For the text-containing cell, return its midpoint in [x, y] coordinate format. 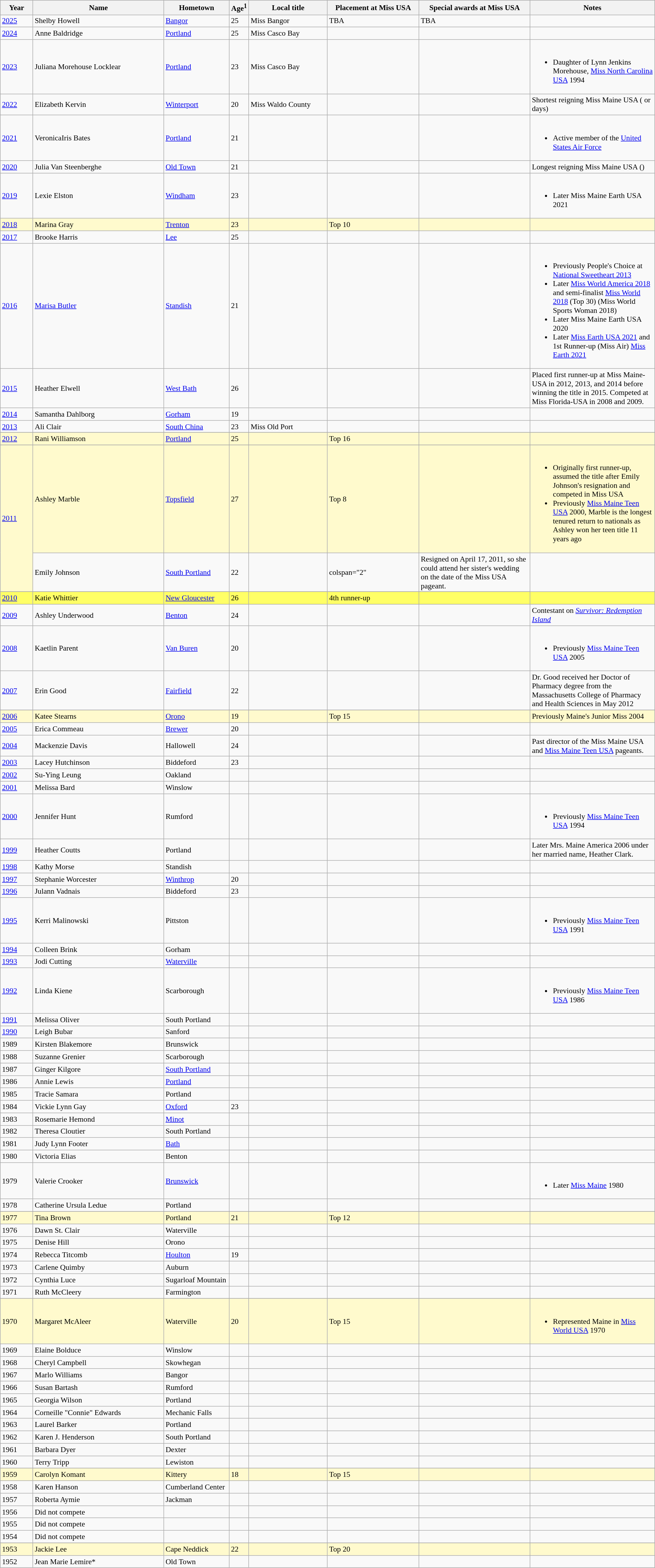
Suzanne Grenier [99, 1057]
Miss Bangor [288, 21]
Previously Maine's Junior Miss 2004 [592, 717]
1983 [17, 1119]
Kaetlin Parent [99, 649]
Theresa Cloutier [99, 1132]
Top 10 [373, 225]
1976 [17, 1230]
27 [239, 499]
Auburn [196, 1268]
Ginger Kilgore [99, 1069]
Lexie Elston [99, 196]
1999 [17, 850]
colspan="2" [373, 572]
Jackie Lee [99, 1549]
Cumberland Center [196, 1487]
Placed first runner-up at Miss Maine-USA in 2012, 2013, and 2014 before winning the title in 2015. Competed at Miss Florida-USA in 2008 and 2009. [592, 388]
Active member of the United States Air Force [592, 138]
1967 [17, 1375]
Stephanie Worcester [99, 879]
Previously Miss Maine Teen USA 1986 [592, 991]
Ali Clair [99, 427]
Miss Old Port [288, 427]
1998 [17, 867]
1972 [17, 1280]
1987 [17, 1069]
South China [196, 427]
Farmington [196, 1292]
Karen Hanson [99, 1487]
1954 [17, 1537]
Top 16 [373, 439]
1968 [17, 1363]
2024 [17, 34]
2015 [17, 388]
Su-Ying Leung [99, 775]
Anne Baldridge [99, 34]
Denise Hill [99, 1243]
Vickie Lynn Gay [99, 1107]
1958 [17, 1487]
Longest reigning Miss Maine USA () [592, 167]
1959 [17, 1475]
Fairfield [196, 691]
Margaret McAleer [99, 1321]
Tina Brown [99, 1218]
Brewer [196, 729]
Karen J. Henderson [99, 1437]
Katee Stearns [99, 717]
Daughter of Lynn Jenkins Morehouse, Miss North Carolina USA 1994 [592, 67]
Topsfield [196, 499]
Miss Waldo County [288, 105]
Winterport [196, 105]
Top 20 [373, 1549]
2012 [17, 439]
New Gloucester [196, 598]
2003 [17, 763]
2014 [17, 414]
Leigh Bubar [99, 1032]
Hallowell [196, 746]
Colleen Brink [99, 950]
Notes [592, 8]
2022 [17, 105]
Emily Johnson [99, 572]
Minot [196, 1119]
Previously Miss Maine Teen USA 1994 [592, 816]
Katie Whittier [99, 598]
1962 [17, 1437]
Catherine Ursula Ledue [99, 1206]
1975 [17, 1243]
Jodi Cutting [99, 962]
Marina Gray [99, 225]
Pittston [196, 921]
VeronicaIris Bates [99, 138]
2020 [17, 167]
Annie Lewis [99, 1082]
Represented Maine in Miss World USA 1970 [592, 1321]
Georgia Wilson [99, 1400]
Julann Vadnais [99, 892]
Placement at Miss USA [373, 8]
Brooke Harris [99, 237]
Shortest reigning Miss Maine USA ( or days) [592, 105]
Local title [288, 8]
Mechanic Falls [196, 1413]
1964 [17, 1413]
2019 [17, 196]
1986 [17, 1082]
Past director of the Miss Maine USA and Miss Maine Teen USA pageants. [592, 746]
Trenton [196, 225]
1957 [17, 1500]
1989 [17, 1045]
Contestant on Survivor: Redemption Island [592, 615]
2023 [17, 67]
2001 [17, 788]
1994 [17, 950]
2021 [17, 138]
Dr. Good received her Doctor of Pharmacy degree from the Massachusetts College of Pharmacy and Health Sciences in May 2012 [592, 691]
Heather Coutts [99, 850]
1970 [17, 1321]
Marisa Butler [99, 306]
1993 [17, 962]
Carolyn Komant [99, 1475]
Rebecca Titcomb [99, 1255]
Corneille "Connie" Edwards [99, 1413]
Jennifer Hunt [99, 816]
Tracie Samara [99, 1094]
Elaine Bolduce [99, 1350]
Dexter [196, 1450]
1980 [17, 1157]
2008 [17, 649]
Sanford [196, 1032]
1997 [17, 879]
Judy Lynn Footer [99, 1144]
Windham [196, 196]
2017 [17, 237]
Name [99, 8]
Julia Van Steenberghe [99, 167]
1953 [17, 1549]
Ruth McCleery [99, 1292]
2004 [17, 746]
Kathy Morse [99, 867]
Oxford [196, 1107]
Later Miss Maine Earth USA 2021 [592, 196]
Cape Neddick [196, 1549]
Winthrop [196, 879]
1977 [17, 1218]
1995 [17, 921]
Previously Miss Maine Teen USA 2005 [592, 649]
Sugarloaf Mountain [196, 1280]
Jackman [196, 1500]
1984 [17, 1107]
2002 [17, 775]
Melissa Oliver [99, 1020]
Skowhegan [196, 1363]
Top 8 [373, 499]
1991 [17, 1020]
1973 [17, 1268]
18 [239, 1475]
Valerie Crooker [99, 1181]
1981 [17, 1144]
Later Miss Maine 1980 [592, 1181]
1955 [17, 1524]
Special awards at Miss USA [474, 8]
Melissa Bard [99, 788]
Age1 [239, 8]
Bath [196, 1144]
1971 [17, 1292]
Kittery [196, 1475]
1978 [17, 1206]
2018 [17, 225]
Roberta Aymie [99, 1500]
1992 [17, 991]
1988 [17, 1057]
Cynthia Luce [99, 1280]
Lee [196, 237]
Erica Commeau [99, 729]
1979 [17, 1181]
Previously Miss Maine Teen USA 1991 [592, 921]
Later Mrs. Maine America 2006 under her married name, Heather Clark. [592, 850]
Victoria Elias [99, 1157]
Marlo Williams [99, 1375]
2013 [17, 427]
Rosemarie Hemond [99, 1119]
1961 [17, 1450]
Linda Kiene [99, 991]
1969 [17, 1350]
Top 12 [373, 1218]
Kirsten Blakemore [99, 1045]
West Bath [196, 388]
Hometown [196, 8]
Dawn St. Clair [99, 1230]
Erin Good [99, 691]
Juliana Morehouse Locklear [99, 67]
2000 [17, 816]
Susan Bartash [99, 1387]
1990 [17, 1032]
1956 [17, 1512]
Year [17, 8]
2025 [17, 21]
Ashley Marble [99, 499]
Houlton [196, 1255]
1974 [17, 1255]
1996 [17, 892]
Terry Tripp [99, 1462]
Rani Williamson [99, 439]
1952 [17, 1562]
Ashley Underwood [99, 615]
Jean Marie Lemire* [99, 1562]
2007 [17, 691]
Shelby Howell [99, 21]
1965 [17, 1400]
Cheryl Campbell [99, 1363]
Lacey Hutchinson [99, 763]
Heather Elwell [99, 388]
2009 [17, 615]
Laurel Barker [99, 1425]
1960 [17, 1462]
Lewiston [196, 1462]
Mackenzie Davis [99, 746]
1985 [17, 1094]
2016 [17, 306]
Van Buren [196, 649]
Samantha Dahlborg [99, 414]
Kerri Malinowski [99, 921]
1966 [17, 1387]
2010 [17, 598]
Elizabeth Kervin [99, 105]
2011 [17, 519]
4th runner-up [373, 598]
1982 [17, 1132]
Resigned on April 17, 2011, so she could attend her sister's wedding on the date of the Miss USA pageant. [474, 572]
Barbara Dyer [99, 1450]
Oakland [196, 775]
Carlene Quimby [99, 1268]
2006 [17, 717]
2005 [17, 729]
1963 [17, 1425]
